Capture the cell that displays the provided text and extract its [X, Y] central coordinate. 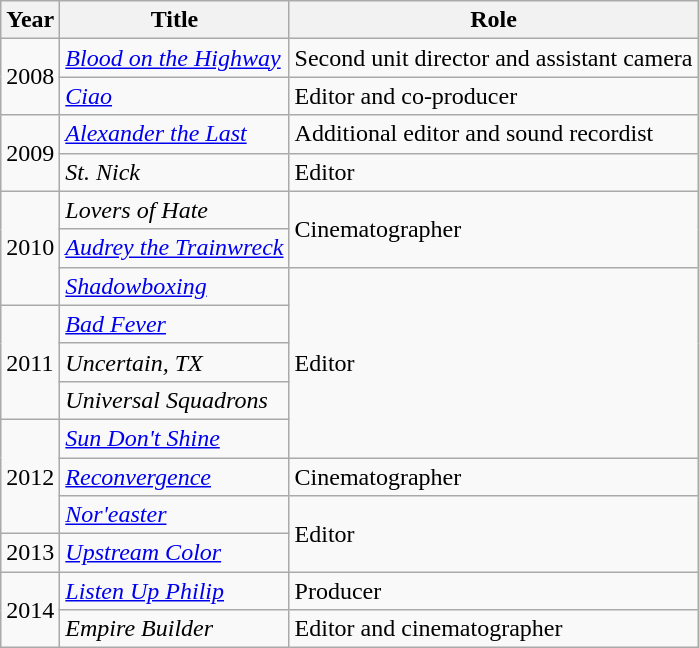
2012 [30, 476]
Editor and co-producer [494, 96]
Alexander the Last [174, 134]
Empire Builder [174, 629]
Producer [494, 591]
Universal Squadrons [174, 400]
Upstream Color [174, 553]
Lovers of Hate [174, 210]
Second unit director and assistant camera [494, 58]
Role [494, 20]
Audrey the Trainwreck [174, 248]
Ciao [174, 96]
Listen Up Philip [174, 591]
Sun Don't Shine [174, 438]
Nor'easter [174, 515]
Uncertain, TX [174, 362]
Reconvergence [174, 477]
2013 [30, 553]
Additional editor and sound recordist [494, 134]
2009 [30, 153]
St. Nick [174, 172]
Year [30, 20]
Bad Fever [174, 324]
Editor and cinematographer [494, 629]
Shadowboxing [174, 286]
Blood on the Highway [174, 58]
2008 [30, 77]
2010 [30, 248]
Title [174, 20]
2011 [30, 362]
2014 [30, 610]
